For the text-containing cell, return its midpoint in [x, y] coordinate format. 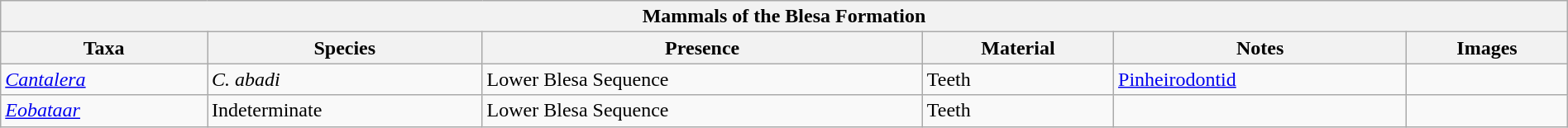
Pinheirodontid [1260, 79]
C. abadi [346, 79]
Images [1487, 48]
Species [346, 48]
Taxa [104, 48]
Indeterminate [346, 111]
Material [1017, 48]
Eobataar [104, 111]
Mammals of the Blesa Formation [784, 17]
Presence [702, 48]
Notes [1260, 48]
Cantalera [104, 79]
